From the cell containing the given text, extract its center point as [x, y] coordinate. 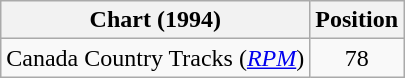
Canada Country Tracks (RPM) [156, 58]
78 [357, 58]
Position [357, 20]
Chart (1994) [156, 20]
